Locate the cell with the specified text and output its [X, Y] center coordinate. 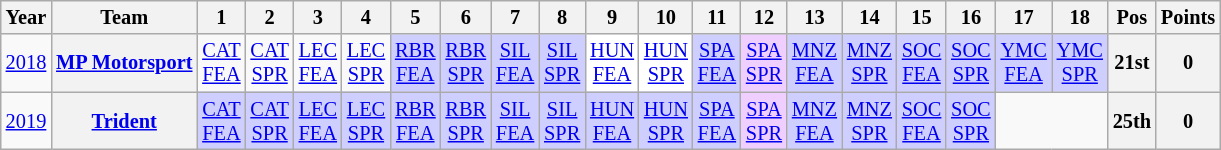
18 [1080, 17]
1 [221, 17]
Trident [124, 121]
11 [717, 17]
YMCSPR [1080, 63]
16 [970, 17]
9 [612, 17]
4 [366, 17]
17 [1024, 17]
Pos [1132, 17]
2019 [26, 121]
7 [515, 17]
MP Motorsport [124, 63]
6 [466, 17]
13 [814, 17]
14 [870, 17]
YMCFEA [1024, 63]
2 [270, 17]
12 [764, 17]
Points [1188, 17]
2018 [26, 63]
15 [922, 17]
Year [26, 17]
21st [1132, 63]
5 [415, 17]
3 [318, 17]
Team [124, 17]
8 [562, 17]
25th [1132, 121]
10 [666, 17]
